Capture the cell that displays the provided text and extract its (x, y) central coordinate. 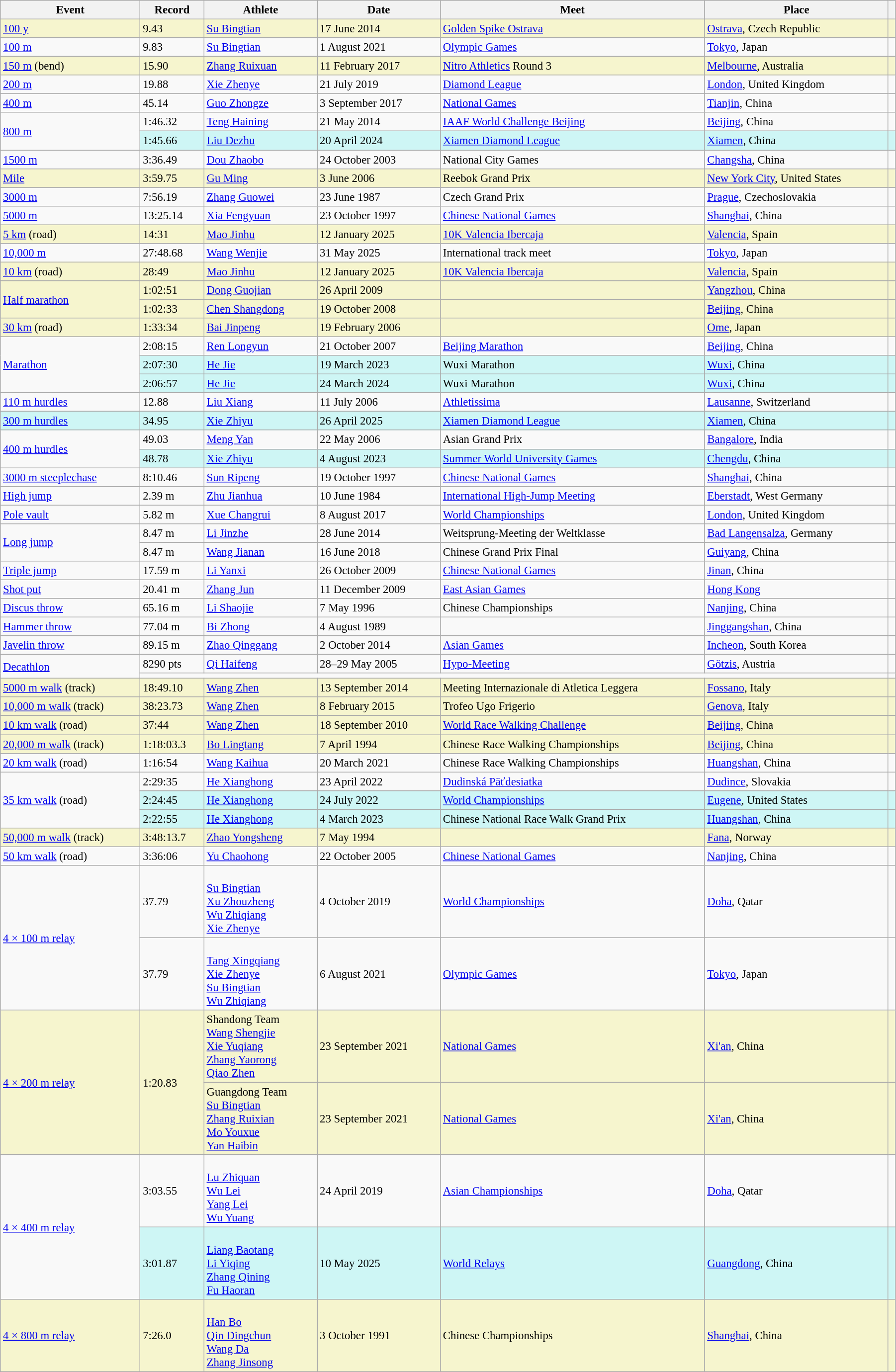
Qi Haifeng (261, 664)
Han BoQin DingchunWang DaZhang Jinsong (261, 1336)
Li Shaojie (261, 608)
International track meet (573, 253)
Trofeo Ugo Frigerio (573, 706)
Xia Fengyuan (261, 215)
Guiyang, China (797, 552)
High jump (71, 496)
Li Yanxi (261, 571)
8 August 2017 (379, 514)
Chinese Grand Prix Final (573, 552)
26 April 2009 (379, 290)
Hong Kong (797, 589)
28–29 May 2005 (379, 664)
77.04 m (172, 627)
Ren Longyun (261, 346)
Javelin throw (71, 645)
1:46.32 (172, 122)
Wang Jianan (261, 552)
Dudince, Slovakia (797, 781)
8:10.46 (172, 477)
5000 m walk (track) (71, 688)
38:23.73 (172, 706)
Chen Shangdong (261, 309)
4 × 100 m relay (71, 938)
4 March 2023 (379, 819)
Marathon (71, 365)
5.82 m (172, 514)
Li Jinzhe (261, 533)
Incheon, South Korea (797, 645)
World Relays (573, 1264)
1 August 2021 (379, 47)
IAAF World Challenge Beijing (573, 122)
49.03 (172, 440)
17 June 2014 (379, 29)
16 June 2018 (379, 552)
3 June 2006 (379, 178)
19 October 2008 (379, 309)
7:56.19 (172, 197)
4 × 400 m relay (71, 1227)
Guangdong TeamSu BingtianZhang RuixianMo YouxueYan Haibin (261, 1119)
15.90 (172, 66)
20,000 m walk (track) (71, 744)
1:45.66 (172, 141)
Liang BaotangLi YiqingZhang QiningFu Haoran (261, 1264)
Date (379, 10)
Place (797, 10)
19 February 2006 (379, 328)
Fana, Norway (797, 838)
Reebok Grand Prix (573, 178)
7:26.0 (172, 1336)
Eberstadt, West Germany (797, 496)
Diamond League (573, 85)
21 May 2014 (379, 122)
22 October 2005 (379, 856)
Jinggangshan, China (797, 627)
Guangdong, China (797, 1264)
Shot put (71, 589)
Liu Xiang (261, 402)
1500 m (71, 160)
Prague, Czechoslovakia (797, 197)
19.88 (172, 85)
11 February 2017 (379, 66)
2:06:57 (172, 384)
17.59 m (172, 571)
9.43 (172, 29)
10 km walk (road) (71, 725)
26 October 2009 (379, 571)
National City Games (573, 160)
18 September 2010 (379, 725)
27:48.68 (172, 253)
4 October 2019 (379, 902)
Record (172, 10)
Shandong TeamWang ShengjieXie YuqiangZhang YaorongQiao Zhen (261, 1046)
23 June 1987 (379, 197)
10,000 m (71, 253)
4 August 1989 (379, 627)
4 × 800 m relay (71, 1336)
Half marathon (71, 299)
28 June 2014 (379, 533)
Discus throw (71, 608)
Yangzhou, China (797, 290)
Tianjin, China (797, 103)
4 × 200 m relay (71, 1083)
300 m hurdles (71, 421)
800 m (71, 131)
2:22:55 (172, 819)
Wang Kaihua (261, 763)
Liu Dezhu (261, 141)
Wang Wenjie (261, 253)
Event (71, 10)
Zhu Jianhua (261, 496)
6 August 2021 (379, 974)
Su BingtianXu ZhouzhengWu ZhiqiangXie Zhenye (261, 902)
Chinese National Race Walk Grand Prix (573, 819)
Zhang Ruixuan (261, 66)
Eugene, United States (797, 800)
34.95 (172, 421)
1:02:33 (172, 309)
5 km (road) (71, 234)
Jinan, China (797, 571)
Xie Zhenye (261, 85)
4 August 2023 (379, 458)
11 December 2009 (379, 589)
20 km walk (road) (71, 763)
150 m (bend) (71, 66)
Bad Langensalza, Germany (797, 533)
1:20.83 (172, 1083)
1:02:51 (172, 290)
Asian Championships (573, 1191)
Hypo-Meeting (573, 664)
World Race Walking Challenge (573, 725)
Guo Zhongze (261, 103)
Sun Ripeng (261, 477)
13:25.14 (172, 215)
1:18:03.3 (172, 744)
3000 m steeplechase (71, 477)
26 April 2025 (379, 421)
Tang XingqiangXie ZhenyeSu BingtianWu Zhiqiang (261, 974)
7 May 1994 (379, 838)
3:03.55 (172, 1191)
Ostrava, Czech Republic (797, 29)
Changsha, China (797, 160)
8 February 2015 (379, 706)
10 May 2025 (379, 1264)
Bi Zhong (261, 627)
2:08:15 (172, 346)
1:16:54 (172, 763)
13 September 2014 (379, 688)
65.16 m (172, 608)
3:01.87 (172, 1264)
2:24:45 (172, 800)
7 April 1994 (379, 744)
Triple jump (71, 571)
20 March 2021 (379, 763)
Zhao Yongsheng (261, 838)
Yu Chaohong (261, 856)
7 May 1996 (379, 608)
10,000 m walk (track) (71, 706)
Gu Ming (261, 178)
9.83 (172, 47)
100 y (71, 29)
20 April 2024 (379, 141)
Athletissima (573, 402)
Teng Haining (261, 122)
20.41 m (172, 589)
East Asian Games (573, 589)
Zhao Qinggang (261, 645)
24 October 2003 (379, 160)
23 April 2022 (379, 781)
Fossano, Italy (797, 688)
3:36.49 (172, 160)
30 km (road) (71, 328)
Pole vault (71, 514)
50 km walk (road) (71, 856)
New York City, United States (797, 178)
Weitsprung-Meeting der Weltklasse (573, 533)
Lausanne, Switzerland (797, 402)
23 October 1997 (379, 215)
Asian Games (573, 645)
89.15 m (172, 645)
48.78 (172, 458)
35 km walk (road) (71, 800)
Dudinská Päťdesiatka (573, 781)
50,000 m walk (track) (71, 838)
3:36:06 (172, 856)
2:07:30 (172, 365)
Ome, Japan (797, 328)
24 March 2024 (379, 384)
Asian Grand Prix (573, 440)
3:48:13.7 (172, 838)
3:59.75 (172, 178)
Bo Lingtang (261, 744)
14:31 (172, 234)
21 October 2007 (379, 346)
Zhang Guowei (261, 197)
Bai Jinpeng (261, 328)
45.14 (172, 103)
400 m (71, 103)
Dong Guojian (261, 290)
Meeting Internazionale di Atletica Leggera (573, 688)
11 July 2006 (379, 402)
24 April 2019 (379, 1191)
100 m (71, 47)
Lu ZhiquanWu LeiYang LeiWu Yuang (261, 1191)
Dou Zhaobo (261, 160)
Melbourne, Australia (797, 66)
3000 m (71, 197)
Summer World University Games (573, 458)
Golden Spike Ostrava (573, 29)
Götzis, Austria (797, 664)
12.88 (172, 402)
Mile (71, 178)
21 July 2019 (379, 85)
Beijing Marathon (573, 346)
3 October 1991 (379, 1336)
Hammer throw (71, 627)
22 May 2006 (379, 440)
31 May 2025 (379, 253)
110 m hurdles (71, 402)
Czech Grand Prix (573, 197)
Genova, Italy (797, 706)
Long jump (71, 543)
18:49.10 (172, 688)
Meng Yan (261, 440)
19 March 2023 (379, 365)
International High-Jump Meeting (573, 496)
2:29:35 (172, 781)
24 July 2022 (379, 800)
Decathlon (71, 667)
37:44 (172, 725)
Bangalore, India (797, 440)
10 km (road) (71, 271)
Xue Changrui (261, 514)
2 October 2014 (379, 645)
200 m (71, 85)
Meet (573, 10)
8290 pts (172, 664)
1:33:34 (172, 328)
19 October 1997 (379, 477)
Chengdu, China (797, 458)
Nitro Athletics Round 3 (573, 66)
10 June 1984 (379, 496)
Zhang Jun (261, 589)
3 September 2017 (379, 103)
Athlete (261, 10)
5000 m (71, 215)
2.39 m (172, 496)
400 m hurdles (71, 449)
28:49 (172, 271)
